Return the (x, y) coordinate for the center point of the cell that contains the specified text.  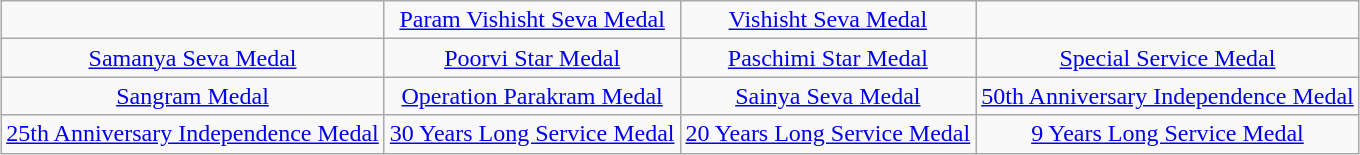
Vishisht Seva Medal (828, 20)
9 Years Long Service Medal (1168, 134)
Operation Parakram Medal (532, 96)
50th Anniversary Independence Medal (1168, 96)
Poorvi Star Medal (532, 58)
Samanya Seva Medal (193, 58)
Param Vishisht Seva Medal (532, 20)
Sangram Medal (193, 96)
20 Years Long Service Medal (828, 134)
Paschimi Star Medal (828, 58)
Sainya Seva Medal (828, 96)
Special Service Medal (1168, 58)
30 Years Long Service Medal (532, 134)
25th Anniversary Independence Medal (193, 134)
